Return the (x, y) coordinate for the center point of the cell that contains the specified text.  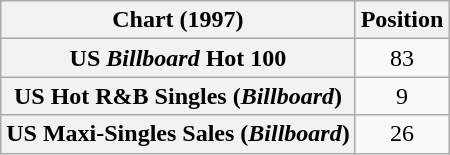
US Maxi-Singles Sales (Billboard) (178, 134)
83 (402, 58)
26 (402, 134)
9 (402, 96)
Position (402, 20)
US Hot R&B Singles (Billboard) (178, 96)
Chart (1997) (178, 20)
US Billboard Hot 100 (178, 58)
